Search for the cell housing the specified text and yield its [X, Y] center coordinate. 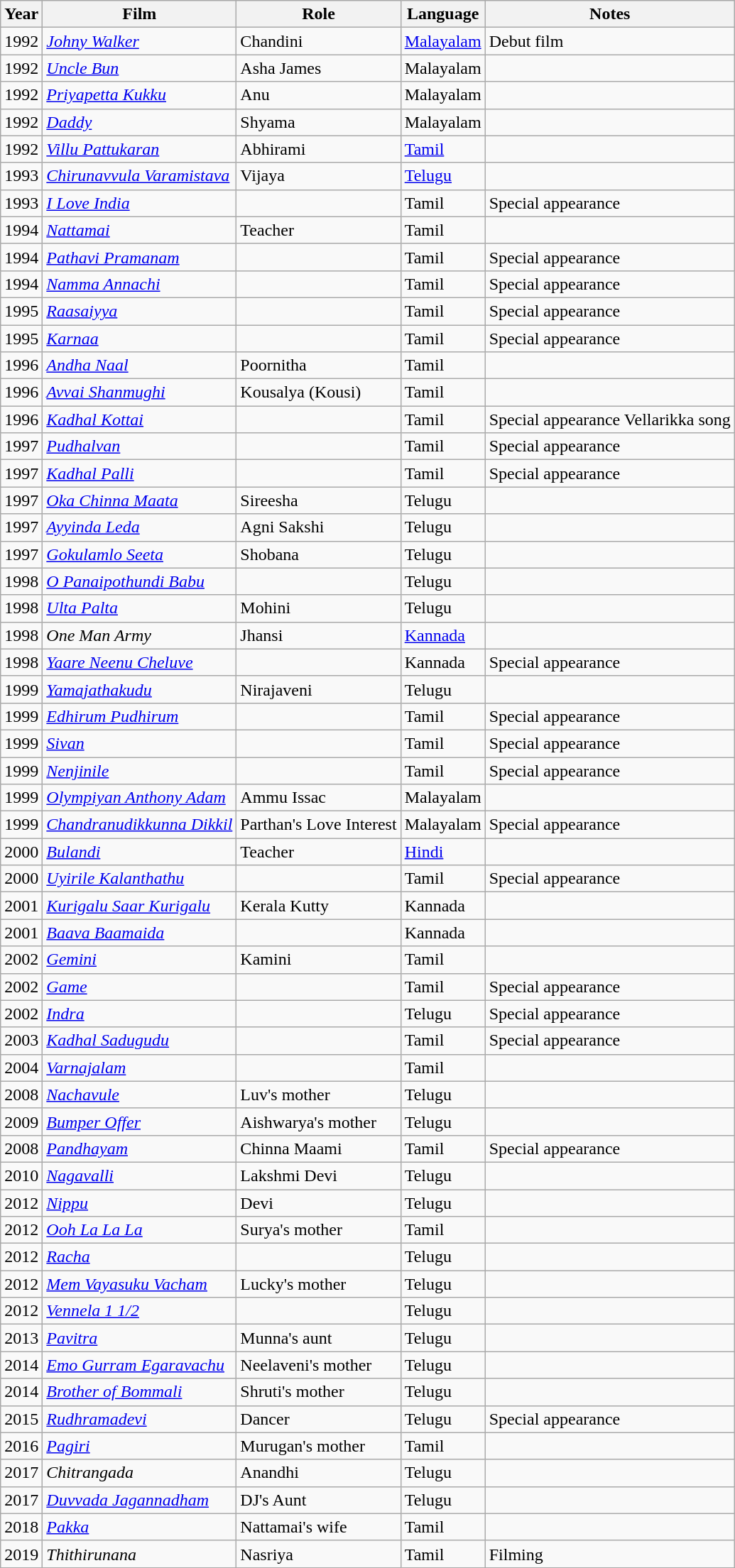
One Man Army [139, 635]
Pandhayam [139, 1148]
Bumper Offer [139, 1122]
DJ's Aunt [318, 1500]
Nippu [139, 1203]
Role [318, 14]
Nagavalli [139, 1175]
Karnaa [139, 339]
Lakshmi Devi [318, 1175]
Edhirum Pudhirum [139, 716]
Kadhal Kottai [139, 420]
Jhansi [318, 635]
Nattamai's wife [318, 1527]
Mem Vayasuku Vacham [139, 1284]
O Panaipothundi Babu [139, 581]
Uncle Bun [139, 68]
Neelaveni's mother [318, 1365]
Bulandi [139, 852]
2019 [21, 1554]
Baava Baamaida [139, 933]
Rudhramadevi [139, 1419]
Anu [318, 95]
Special appearance Vellarikka song [609, 420]
Pakka [139, 1527]
Sivan [139, 743]
Surya's mother [318, 1230]
Raasaiyya [139, 311]
Nachavule [139, 1095]
Kousalya (Kousi) [318, 393]
Duvvada Jagannadham [139, 1500]
Vennela 1 1/2 [139, 1311]
Devi [318, 1203]
Varnajalam [139, 1068]
Brother of Bommali [139, 1392]
Ulta Palta [139, 608]
Villu Pattukaran [139, 149]
Asha James [318, 68]
Language [443, 14]
Ayyinda Leda [139, 527]
2018 [21, 1527]
I Love India [139, 203]
Chirunavvula Varamistava [139, 176]
Parthan's Love Interest [318, 825]
Notes [609, 14]
Sireesha [318, 500]
Indra [139, 1014]
Dancer [318, 1419]
Shyama [318, 122]
Chandranudikkunna Dikkil [139, 825]
2004 [21, 1068]
Mohini [318, 608]
Murugan's mother [318, 1446]
Debut film [609, 41]
Abhirami [318, 149]
2016 [21, 1446]
Agni Sakshi [318, 527]
Poornitha [318, 366]
Aishwarya's mother [318, 1122]
Year [21, 14]
Kurigalu Saar Kurigalu [139, 906]
Munna's aunt [318, 1338]
2010 [21, 1175]
Ooh La La La [139, 1230]
Nattamai [139, 230]
Nasriya [318, 1554]
Lucky's mother [318, 1284]
2003 [21, 1041]
Uyirile Kalanthathu [139, 879]
Avvai Shanmughi [139, 393]
Olympiyan Anthony Adam [139, 798]
Pathavi Pramanam [139, 257]
Nirajaveni [318, 689]
Pagiri [139, 1446]
Namma Annachi [139, 284]
Pavitra [139, 1338]
Racha [139, 1257]
2009 [21, 1122]
Emo Gurram Egaravachu [139, 1365]
Andha Naal [139, 366]
Shobana [318, 554]
Film [139, 14]
Hindi [443, 852]
Pudhalvan [139, 446]
Filming [609, 1554]
Chinna Maami [318, 1148]
Thithirunana [139, 1554]
Nenjinile [139, 770]
Kamini [318, 960]
Kerala Kutty [318, 906]
Game [139, 987]
Johny Walker [139, 41]
2013 [21, 1338]
Daddy [139, 122]
Ammu Issac [318, 798]
Chitrangada [139, 1473]
Yamajathakudu [139, 689]
Anandhi [318, 1473]
Gokulamlo Seeta [139, 554]
Shruti's mother [318, 1392]
Gemini [139, 960]
Priyapetta Kukku [139, 95]
Luv's mother [318, 1095]
Chandini [318, 41]
Kadhal Palli [139, 473]
Oka Chinna Maata [139, 500]
2015 [21, 1419]
Vijaya [318, 176]
Kadhal Sadugudu [139, 1041]
Yaare Neenu Cheluve [139, 662]
